Extract the (x, y) coordinate from the center of the cell holding the provided text.  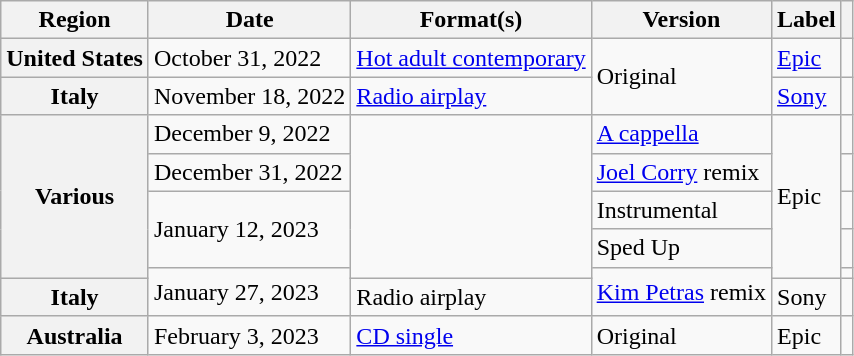
Kim Petras remix (681, 292)
Hot adult contemporary (471, 58)
December 31, 2022 (249, 172)
Sped Up (681, 248)
United States (75, 58)
Date (249, 20)
February 3, 2023 (249, 335)
Region (75, 20)
Australia (75, 335)
Format(s) (471, 20)
October 31, 2022 (249, 58)
Joel Corry remix (681, 172)
Version (681, 20)
CD single (471, 335)
Label (807, 20)
Instrumental (681, 210)
Various (75, 196)
January 12, 2023 (249, 229)
January 27, 2023 (249, 292)
November 18, 2022 (249, 96)
December 9, 2022 (249, 134)
A cappella (681, 134)
